Return the (X, Y) coordinate for the center point of the cell that contains the specified text.  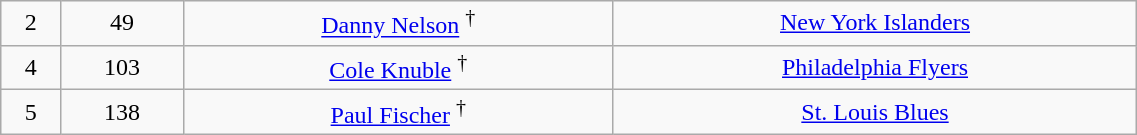
Philadelphia Flyers (875, 68)
2 (31, 24)
49 (122, 24)
138 (122, 112)
4 (31, 68)
Paul Fischer † (398, 112)
Cole Knuble † (398, 68)
St. Louis Blues (875, 112)
Danny Nelson † (398, 24)
New York Islanders (875, 24)
5 (31, 112)
103 (122, 68)
